Output the (X, Y) coordinate of the center of the cell containing the given text.  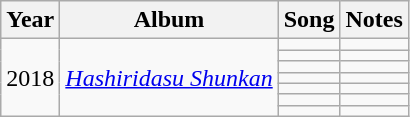
Notes (374, 20)
Song (309, 20)
Year (30, 20)
Hashiridasu Shunkan (169, 78)
Album (169, 20)
2018 (30, 78)
